From the cell containing the given text, extract its center point as [x, y] coordinate. 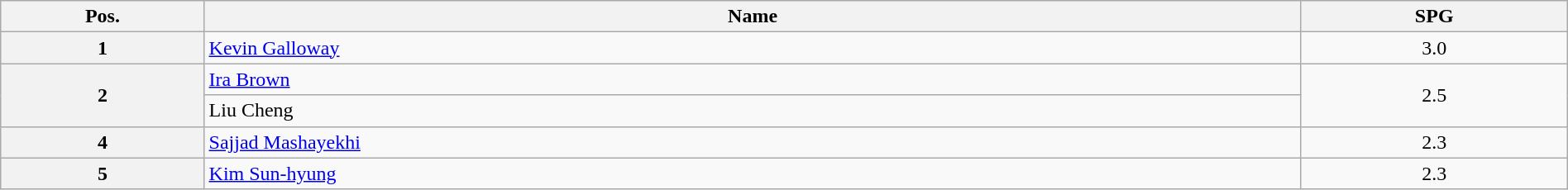
SPG [1434, 17]
3.0 [1434, 48]
1 [103, 48]
Kim Sun-hyung [753, 173]
4 [103, 142]
2.5 [1434, 95]
Kevin Galloway [753, 48]
2 [103, 95]
Name [753, 17]
5 [103, 173]
Liu Cheng [753, 111]
Sajjad Mashayekhi [753, 142]
Ira Brown [753, 79]
Pos. [103, 17]
